Extract the (X, Y) coordinate from the center of the cell holding the provided text.  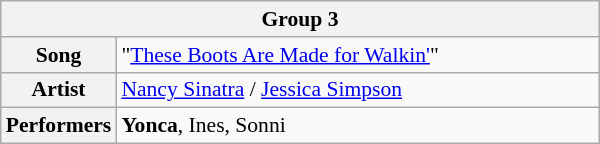
Artist (59, 90)
Performers (59, 126)
"These Boots Are Made for Walkin'" (358, 55)
Nancy Sinatra / Jessica Simpson (358, 90)
Song (59, 55)
Yonca, Ines, Sonni (358, 126)
Group 3 (300, 19)
